Detect which cell encompasses the target text, then output its (X, Y) center coordinate. 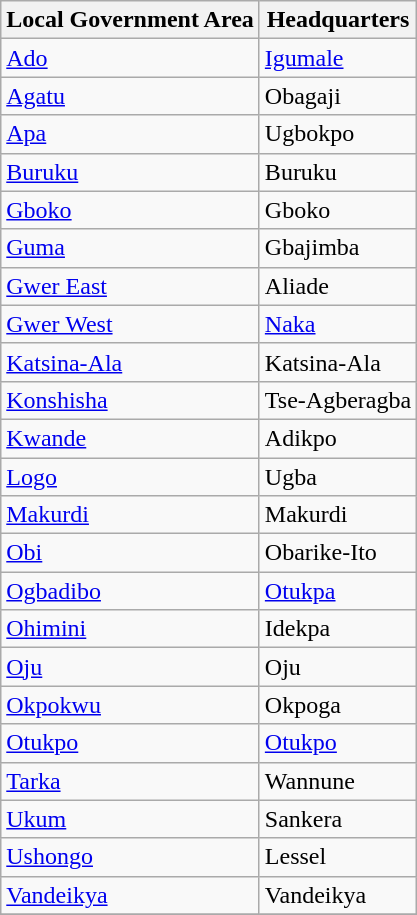
Agatu (130, 96)
Adikpo (338, 438)
Ohimini (130, 629)
Ogbadibo (130, 591)
Kwande (130, 438)
Tse-Agberagba (338, 400)
Wannune (338, 781)
Idekpa (338, 629)
Otukpa (338, 591)
Okpokwu (130, 705)
Sankera (338, 819)
Naka (338, 324)
Aliade (338, 286)
Obagaji (338, 96)
Ugbokpo (338, 134)
Apa (130, 134)
Konshisha (130, 400)
Tarka (130, 781)
Local Government Area (130, 20)
Ushongo (130, 857)
Guma (130, 248)
Obarike-Ito (338, 553)
Ugba (338, 477)
Gwer East (130, 286)
Lessel (338, 857)
Ado (130, 58)
Igumale (338, 58)
Logo (130, 477)
Gwer West (130, 324)
Obi (130, 553)
Headquarters (338, 20)
Okpoga (338, 705)
Ukum (130, 819)
Gbajimba (338, 248)
